Find where the given text appears and provide that cell's center as (x, y) coordinate. 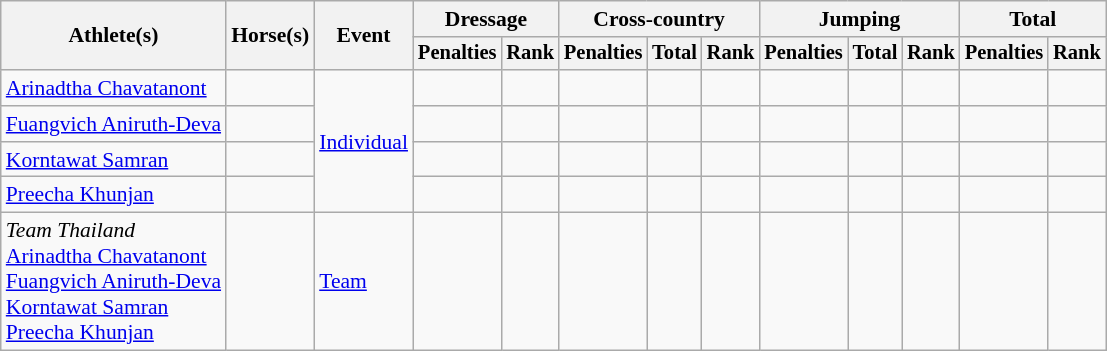
Arinadtha Chavatanont (114, 88)
Team (364, 282)
Individual (364, 141)
Korntawat Samran (114, 160)
Athlete(s) (114, 36)
Dressage (486, 19)
Team ThailandArinadtha ChavatanontFuangvich Aniruth-DevaKorntawat SamranPreecha Khunjan (114, 282)
Fuangvich Aniruth-Deva (114, 124)
Horse(s) (270, 36)
Event (364, 36)
Cross-country (659, 19)
Preecha Khunjan (114, 195)
Jumping (859, 19)
